Return [x, y] of the center of cell containing provided text 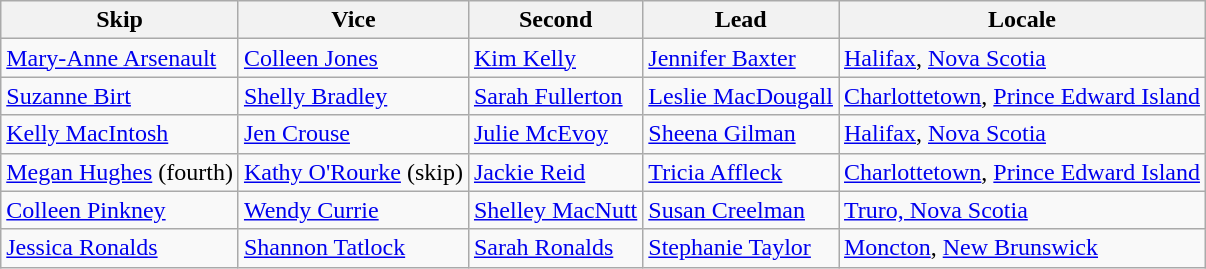
Julie McEvoy [555, 134]
Susan Creelman [741, 210]
Tricia Affleck [741, 172]
Mary-Anne Arsenault [120, 58]
Shelley MacNutt [555, 210]
Jessica Ronalds [120, 248]
Sarah Fullerton [555, 96]
Sheena Gilman [741, 134]
Stephanie Taylor [741, 248]
Lead [741, 20]
Kelly MacIntosh [120, 134]
Kathy O'Rourke (skip) [353, 172]
Megan Hughes (fourth) [120, 172]
Locale [1022, 20]
Jackie Reid [555, 172]
Vice [353, 20]
Suzanne Birt [120, 96]
Colleen Jones [353, 58]
Wendy Currie [353, 210]
Truro, Nova Scotia [1022, 210]
Colleen Pinkney [120, 210]
Jennifer Baxter [741, 58]
Kim Kelly [555, 58]
Moncton, New Brunswick [1022, 248]
Leslie MacDougall [741, 96]
Shelly Bradley [353, 96]
Sarah Ronalds [555, 248]
Second [555, 20]
Shannon Tatlock [353, 248]
Skip [120, 20]
Jen Crouse [353, 134]
